Capture the cell that displays the provided text and extract its (x, y) central coordinate. 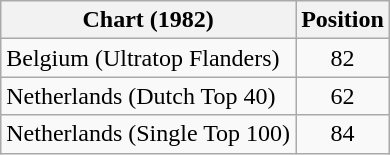
Position (343, 20)
Chart (1982) (148, 20)
Belgium (Ultratop Flanders) (148, 58)
84 (343, 134)
Netherlands (Single Top 100) (148, 134)
62 (343, 96)
82 (343, 58)
Netherlands (Dutch Top 40) (148, 96)
